Identify which cell holds the provided text, then report its [X, Y] central coordinate. 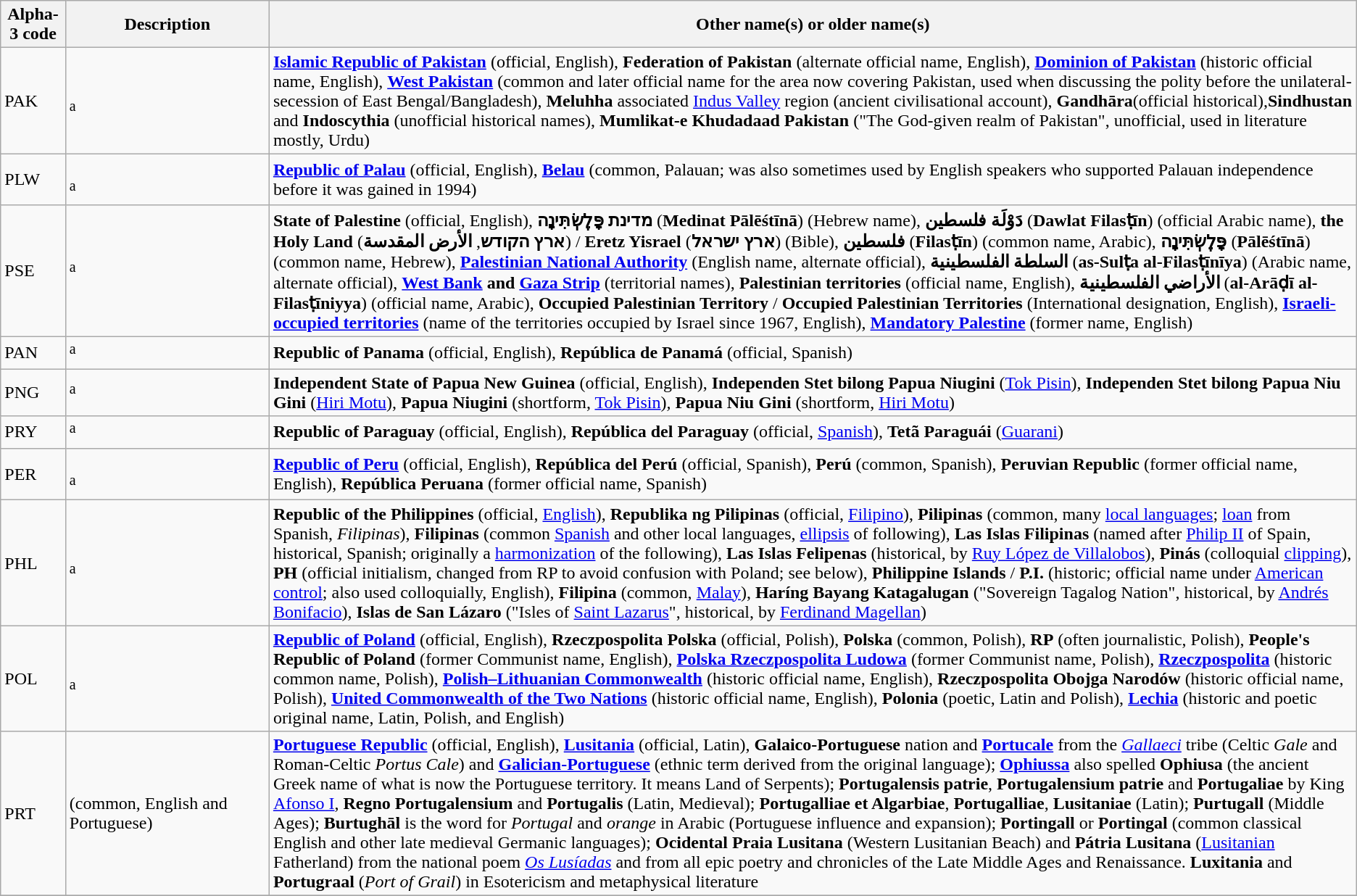
PAN [33, 352]
PRT [33, 813]
PNG [33, 393]
PRY [33, 432]
Republic of Paraguay (official, English), República del Paraguay (official, Spanish), Tetã Paraguái (Guarani) [813, 432]
Other name(s) or older name(s) [813, 25]
PLW [33, 180]
POL [33, 679]
Alpha-3 code [33, 25]
(common, English and Portuguese) [167, 813]
Republic of Panama (official, English), República de Panamá (official, Spanish) [813, 352]
PAK [33, 101]
PER [33, 474]
Description [167, 25]
PSE [33, 271]
PHL [33, 563]
